Scan for the cell matching the given text and deliver its (x, y) coordinate at center. 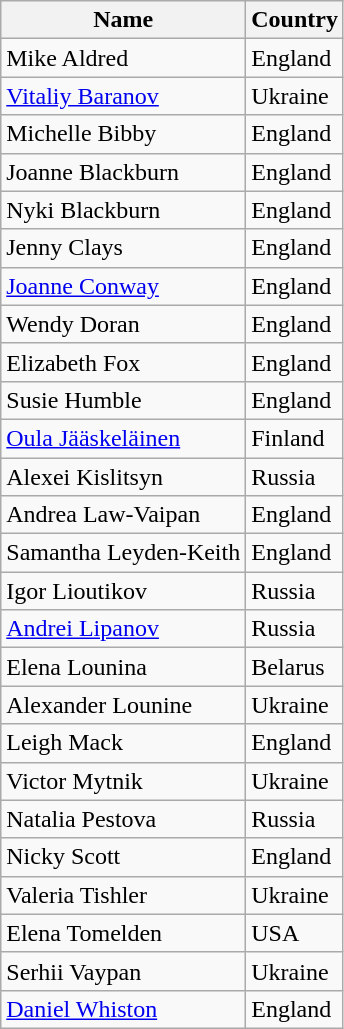
Belarus (295, 667)
Michelle Bibby (124, 134)
Vitaliy Baranov (124, 96)
Joanne Conway (124, 286)
Igor Lioutikov (124, 591)
Elizabeth Fox (124, 362)
Mike Aldred (124, 58)
Leigh Mack (124, 743)
Joanne Blackburn (124, 172)
Name (124, 20)
Natalia Pestova (124, 819)
Elena Lounina (124, 667)
Oula Jääskeläinen (124, 438)
Andrea Law-Vaipan (124, 515)
Andrei Lipanov (124, 629)
Serhii Vaypan (124, 971)
Victor Mytnik (124, 781)
Country (295, 20)
Susie Humble (124, 400)
Wendy Doran (124, 324)
Nyki Blackburn (124, 210)
Alexander Lounine (124, 705)
Daniel Whiston (124, 1009)
Nicky Scott (124, 857)
Alexei Kislitsyn (124, 477)
USA (295, 933)
Jenny Clays (124, 248)
Elena Tomelden (124, 933)
Valeria Tishler (124, 895)
Samantha Leyden-Keith (124, 553)
Finland (295, 438)
